Return [X, Y] of the center of cell containing provided text 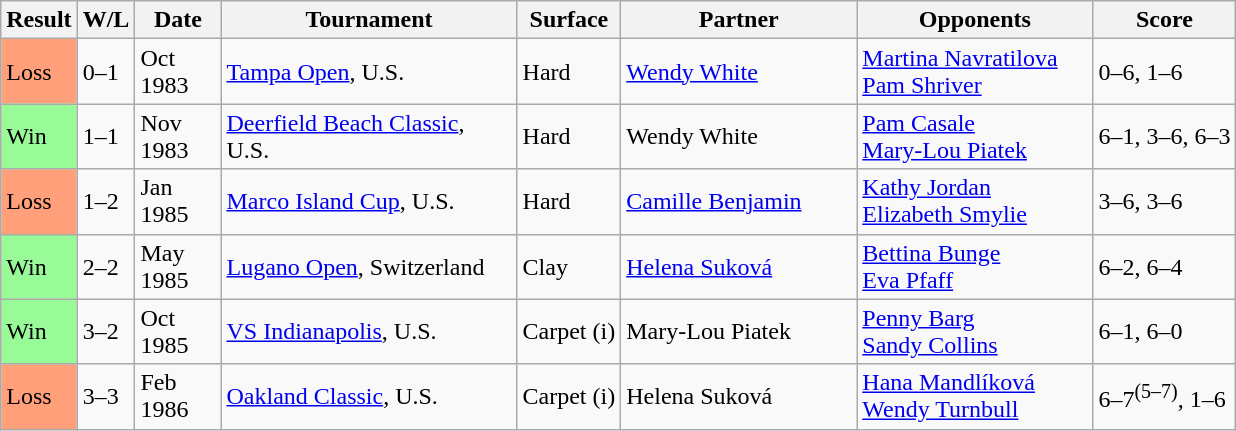
Score [1164, 20]
W/L [106, 20]
2–2 [106, 266]
3–3 [106, 396]
Camille Benjamin [739, 202]
Marco Island Cup, U.S. [369, 202]
1–1 [106, 136]
May 1985 [178, 266]
Nov 1983 [178, 136]
6–7(5–7), 1–6 [1164, 396]
Bettina Bunge Eva Pfaff [975, 266]
3–6, 3–6 [1164, 202]
0–6, 1–6 [1164, 72]
6–1, 3–6, 6–3 [1164, 136]
Penny Barg Sandy Collins [975, 332]
Jan 1985 [178, 202]
Oct 1985 [178, 332]
0–1 [106, 72]
Date [178, 20]
1–2 [106, 202]
Martina Navratilova Pam Shriver [975, 72]
Lugano Open, Switzerland [369, 266]
Tournament [369, 20]
Clay [569, 266]
Oct 1983 [178, 72]
Opponents [975, 20]
Result [39, 20]
Kathy Jordan Elizabeth Smylie [975, 202]
Partner [739, 20]
3–2 [106, 332]
Mary-Lou Piatek [739, 332]
Oakland Classic, U.S. [369, 396]
6–2, 6–4 [1164, 266]
Feb 1986 [178, 396]
6–1, 6–0 [1164, 332]
Deerfield Beach Classic, U.S. [369, 136]
Tampa Open, U.S. [369, 72]
Pam Casale Mary-Lou Piatek [975, 136]
Hana Mandlíková Wendy Turnbull [975, 396]
VS Indianapolis, U.S. [369, 332]
Surface [569, 20]
